Return the [X, Y] coordinate for the center point of the cell that contains the specified text.  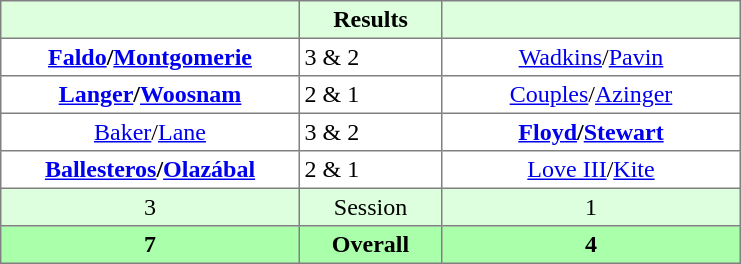
Baker/Lane [150, 132]
Love III/Kite [591, 170]
3 [150, 207]
Overall [370, 245]
Wadkins/Pavin [591, 57]
Session [370, 207]
7 [150, 245]
4 [591, 245]
Results [370, 20]
Ballesteros/Olazábal [150, 170]
1 [591, 207]
Langer/Woosnam [150, 95]
Faldo/Montgomerie [150, 57]
Floyd/Stewart [591, 132]
Couples/Azinger [591, 95]
